Determine the [X, Y] coordinate at the center of the cell enclosing the given text.  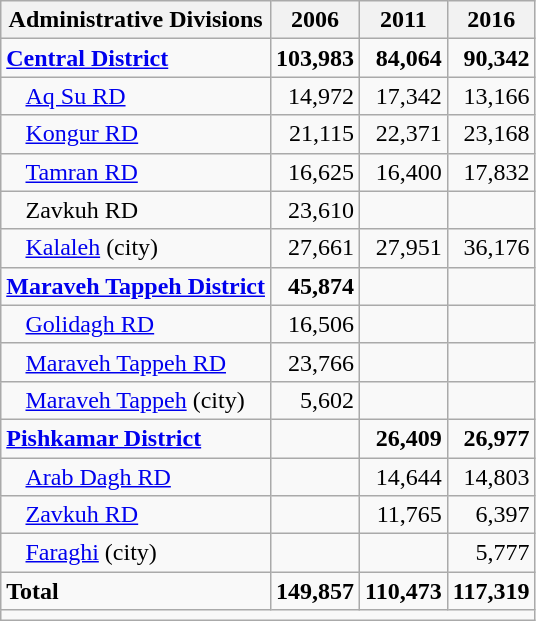
2011 [404, 20]
Faraghi (city) [136, 553]
5,777 [491, 553]
Kongur RD [136, 134]
84,064 [404, 58]
17,342 [404, 96]
149,857 [314, 591]
36,176 [491, 248]
103,983 [314, 58]
5,602 [314, 400]
Aq Su RD [136, 96]
14,972 [314, 96]
16,506 [314, 324]
Maraveh Tappeh RD [136, 362]
2006 [314, 20]
27,951 [404, 248]
Pishkamar District [136, 438]
6,397 [491, 515]
23,766 [314, 362]
16,625 [314, 172]
14,803 [491, 477]
Administrative Divisions [136, 20]
14,644 [404, 477]
Arab Dagh RD [136, 477]
27,661 [314, 248]
Central District [136, 58]
11,765 [404, 515]
23,168 [491, 134]
117,319 [491, 591]
Tamran RD [136, 172]
22,371 [404, 134]
Maraveh Tappeh (city) [136, 400]
13,166 [491, 96]
45,874 [314, 286]
16,400 [404, 172]
23,610 [314, 210]
26,409 [404, 438]
21,115 [314, 134]
110,473 [404, 591]
2016 [491, 20]
17,832 [491, 172]
Kalaleh (city) [136, 248]
90,342 [491, 58]
Total [136, 591]
26,977 [491, 438]
Golidagh RD [136, 324]
Maraveh Tappeh District [136, 286]
